Locate the cell with the specified text and output its [X, Y] center coordinate. 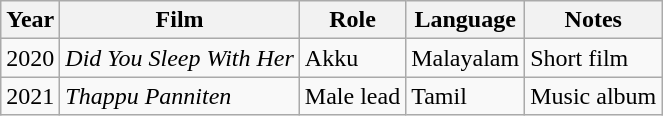
Thappu Panniten [180, 96]
Akku [352, 58]
Year [30, 20]
Tamil [466, 96]
Did You Sleep With Her [180, 58]
Notes [594, 20]
2021 [30, 96]
2020 [30, 58]
Film [180, 20]
Malayalam [466, 58]
Language [466, 20]
Role [352, 20]
Music album [594, 96]
Short film [594, 58]
Male lead [352, 96]
